Capture the cell that displays the provided text and extract its (X, Y) central coordinate. 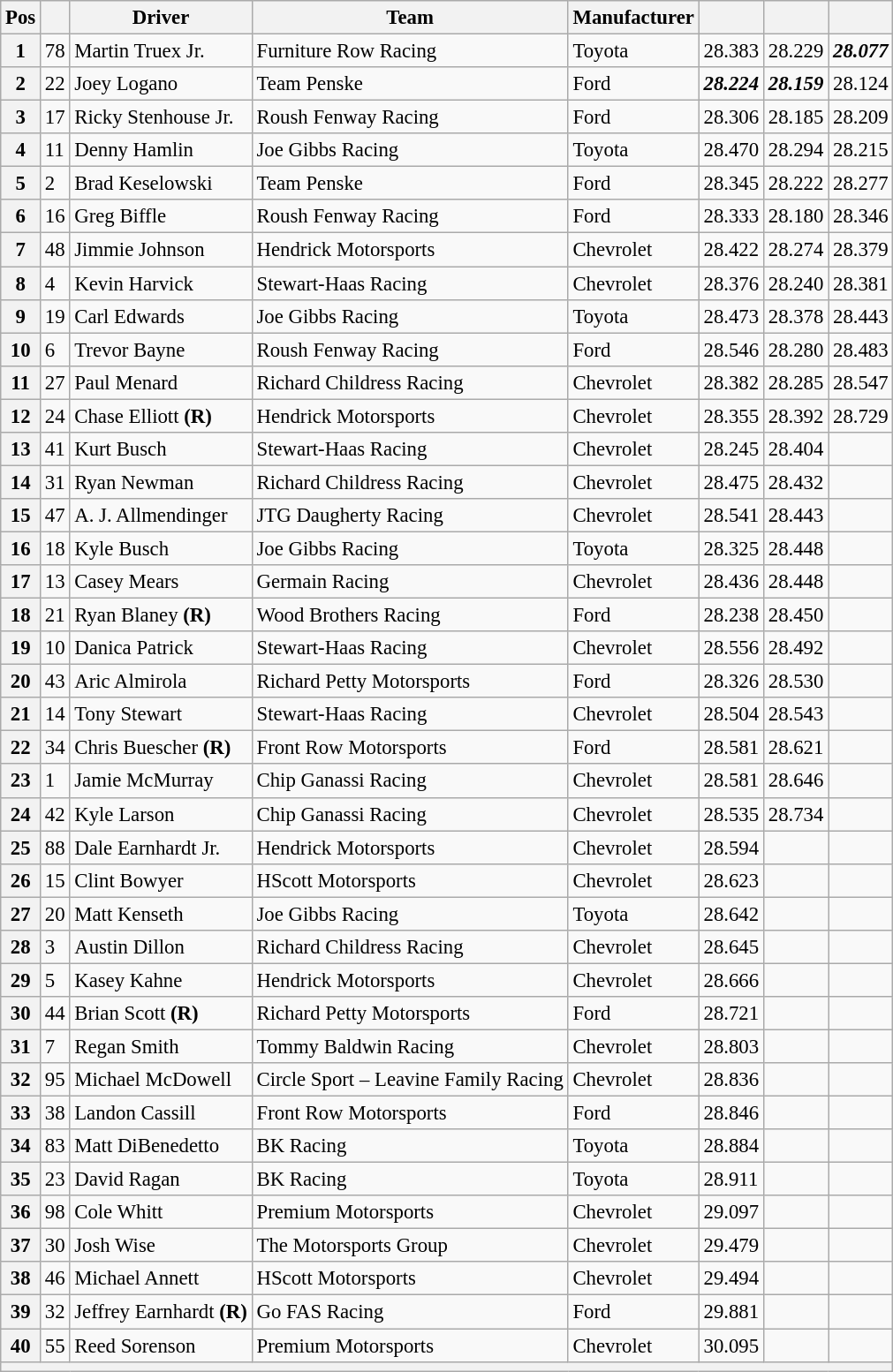
28.556 (731, 648)
Michael Annett (161, 1279)
95 (55, 1080)
David Ragan (161, 1180)
28.376 (731, 283)
28.294 (795, 150)
36 (21, 1212)
28.546 (731, 350)
28.621 (795, 748)
Clint Bowyer (161, 880)
28.911 (731, 1180)
41 (55, 449)
28.432 (795, 482)
Regan Smith (161, 1046)
The Motorsports Group (410, 1246)
Chris Buescher (R) (161, 748)
29 (21, 980)
28.222 (795, 184)
48 (55, 250)
28.379 (860, 250)
Jeffrey Earnhardt (R) (161, 1312)
28.381 (860, 283)
Kurt Busch (161, 449)
28.646 (795, 781)
JTG Daugherty Racing (410, 516)
Greg Biffle (161, 216)
88 (55, 848)
28.180 (795, 216)
8 (21, 283)
28.382 (731, 382)
28.346 (860, 216)
Driver (161, 18)
83 (55, 1146)
Landon Cassill (161, 1113)
A. J. Allmendinger (161, 516)
28.383 (731, 51)
Martin Truex Jr. (161, 51)
Danica Patrick (161, 648)
28.404 (795, 449)
Casey Mears (161, 582)
40 (21, 1346)
28.209 (860, 117)
Jamie McMurray (161, 781)
Kyle Busch (161, 548)
9 (21, 316)
Cole Whitt (161, 1212)
Matt Kenseth (161, 914)
28.124 (860, 84)
Kevin Harvick (161, 283)
28.378 (795, 316)
Michael McDowell (161, 1080)
28.306 (731, 117)
28.623 (731, 880)
28.450 (795, 615)
28.475 (731, 482)
Trevor Bayne (161, 350)
28.392 (795, 416)
28.285 (795, 382)
Wood Brothers Racing (410, 615)
28.734 (795, 814)
28.470 (731, 150)
Joey Logano (161, 84)
35 (21, 1180)
Josh Wise (161, 1246)
12 (21, 416)
Kyle Larson (161, 814)
28.277 (860, 184)
28.436 (731, 582)
Pos (21, 18)
Manufacturer (633, 18)
Paul Menard (161, 382)
29.881 (731, 1312)
26 (21, 880)
28.547 (860, 382)
28.541 (731, 516)
43 (55, 682)
28.530 (795, 682)
Matt DiBenedetto (161, 1146)
Go FAS Racing (410, 1312)
28.240 (795, 283)
28.159 (795, 84)
Dale Earnhardt Jr. (161, 848)
28 (21, 947)
28.884 (731, 1146)
28.543 (795, 714)
28.345 (731, 184)
28.245 (731, 449)
28.280 (795, 350)
28.185 (795, 117)
Ryan Blaney (R) (161, 615)
30.095 (731, 1346)
Germain Racing (410, 582)
29.494 (731, 1279)
28.594 (731, 848)
28.492 (795, 648)
28.846 (731, 1113)
55 (55, 1346)
Carl Edwards (161, 316)
28.355 (731, 416)
Brad Keselowski (161, 184)
37 (21, 1246)
28.473 (731, 316)
42 (55, 814)
25 (21, 848)
28.836 (731, 1080)
28.333 (731, 216)
78 (55, 51)
Brian Scott (R) (161, 1014)
Ricky Stenhouse Jr. (161, 117)
28.077 (860, 51)
28.803 (731, 1046)
Reed Sorenson (161, 1346)
Tommy Baldwin Racing (410, 1046)
Circle Sport – Leavine Family Racing (410, 1080)
98 (55, 1212)
Denny Hamlin (161, 150)
46 (55, 1279)
28.326 (731, 682)
28.422 (731, 250)
28.721 (731, 1014)
Austin Dillon (161, 947)
33 (21, 1113)
28.483 (860, 350)
Tony Stewart (161, 714)
Team (410, 18)
28.504 (731, 714)
29.097 (731, 1212)
28.274 (795, 250)
28.645 (731, 947)
Chase Elliott (R) (161, 416)
Furniture Row Racing (410, 51)
28.325 (731, 548)
29.479 (731, 1246)
28.224 (731, 84)
28.229 (795, 51)
28.535 (731, 814)
28.666 (731, 980)
Ryan Newman (161, 482)
28.642 (731, 914)
Kasey Kahne (161, 980)
39 (21, 1312)
28.729 (860, 416)
Aric Almirola (161, 682)
28.215 (860, 150)
Jimmie Johnson (161, 250)
28.238 (731, 615)
44 (55, 1014)
47 (55, 516)
